Determine the (X, Y) coordinate at the center of the cell enclosing the given text.  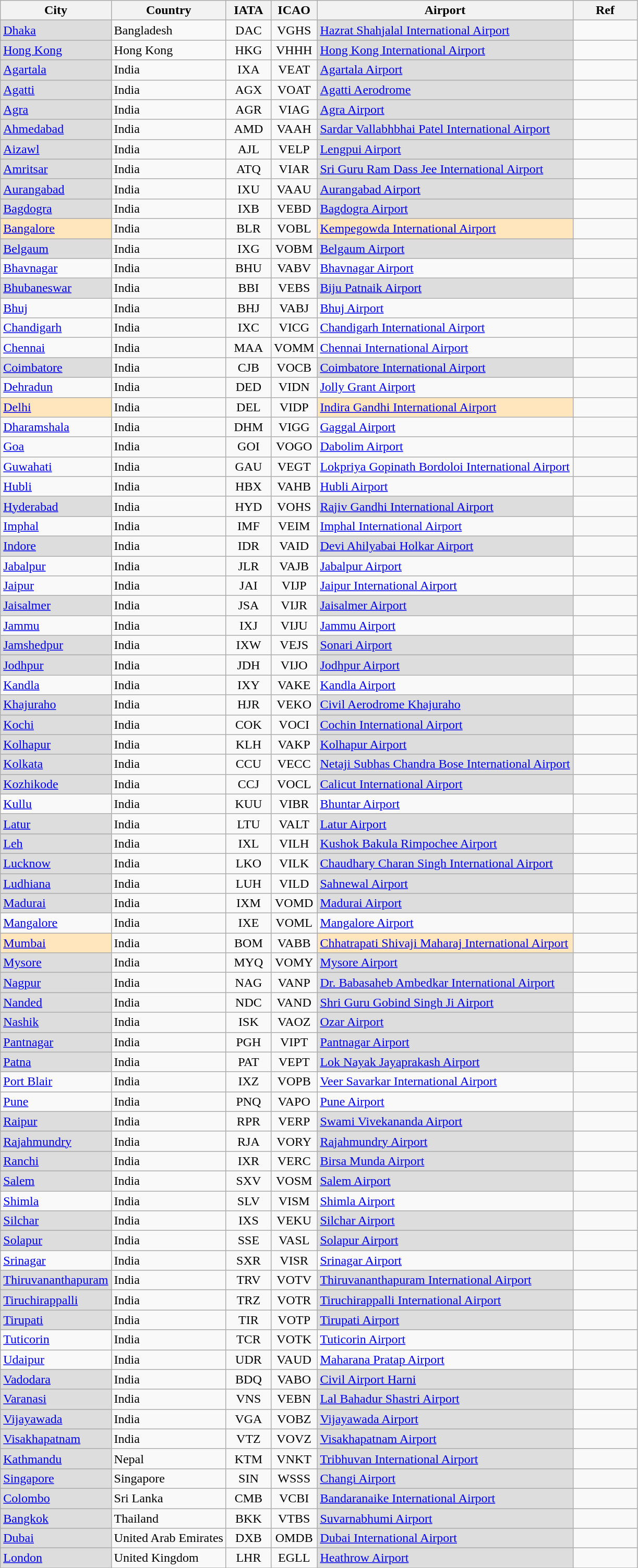
Kandla Airport (445, 685)
IXJ (248, 626)
Ozar Airport (445, 1022)
NDC (248, 1002)
HJR (248, 705)
Varanasi (56, 1399)
Bhubaneswar (56, 288)
VOCI (294, 725)
Port Blair (56, 1082)
Aurangabad (56, 189)
VOBZ (294, 1419)
Kozhikode (56, 784)
Agatti (56, 90)
Udaipur (56, 1359)
Mysore Airport (445, 963)
TRZ (248, 1300)
Kochi (56, 725)
LTU (248, 824)
VAKP (294, 744)
Amritsar (56, 169)
Jamshedpur (56, 645)
Bagdogra Airport (445, 209)
VAPO (294, 1101)
Dubai International Airport (445, 1538)
Kathmandu (56, 1459)
Sahnewal Airport (445, 884)
VABJ (294, 308)
DHM (248, 427)
DEL (248, 407)
Tirupati (56, 1320)
VICG (294, 328)
Bangalore (56, 228)
BKK (248, 1518)
VCBI (294, 1498)
Pantnagar (56, 1042)
Netaji Subhas Chandra Bose International Airport (445, 764)
VHHH (294, 50)
IXL (248, 843)
Raipur (56, 1121)
Maharana Pratap Airport (445, 1359)
Hazrat Shahjalal International Airport (445, 30)
AGR (248, 109)
VIAG (294, 109)
GOI (248, 447)
VOHS (294, 506)
Lokpriya Gopinath Bordoloi International Airport (445, 467)
VAAH (294, 129)
IXC (248, 328)
VERC (294, 1161)
Srinagar Airport (445, 1260)
Thiruvananthapuram International Airport (445, 1280)
Bangladesh (168, 30)
Veer Savarkar International Airport (445, 1082)
Bhavnagar (56, 268)
Kullu (56, 804)
JDH (248, 665)
BDQ (248, 1379)
Delhi (56, 407)
Dr. Babasaheb Ambedkar International Airport (445, 983)
Bandaranaike International Airport (445, 1498)
Dehradun (56, 387)
VOPB (294, 1082)
Civil Aerodrome Khajuraho (445, 705)
VTBS (294, 1518)
WSSS (294, 1478)
VIDP (294, 407)
Jolly Grant Airport (445, 387)
Jaipur International Airport (445, 586)
Vijayawada Airport (445, 1419)
BHU (248, 268)
Jammu Airport (445, 626)
VIJU (294, 626)
Indore (56, 546)
VOAT (294, 90)
Pune (56, 1101)
LHR (248, 1558)
VNKT (294, 1459)
Visakhapatnam Airport (445, 1439)
Mysore (56, 963)
PAT (248, 1062)
Sri Guru Ram Dass Jee International Airport (445, 169)
Patna (56, 1062)
KLH (248, 744)
DED (248, 387)
Coimbatore International Airport (445, 367)
Hong Kong International Airport (445, 50)
VOCB (294, 367)
Lengpui Airport (445, 149)
VEAT (294, 70)
AJL (248, 149)
IXG (248, 249)
Hubli Airport (445, 486)
Bagdogra (56, 209)
Dubai (56, 1538)
Agatti Aerodrome (445, 90)
DAC (248, 30)
VAOZ (294, 1022)
IXZ (248, 1082)
Bhuntar Airport (445, 804)
Visakhapatnam (56, 1439)
Pune Airport (445, 1101)
Chennai (56, 348)
CCJ (248, 784)
Mumbai (56, 943)
LKO (248, 863)
Civil Airport Harni (445, 1379)
Solapur (56, 1241)
Nashik (56, 1022)
IXM (248, 903)
Kolhapur Airport (445, 744)
Goa (56, 447)
United Kingdom (168, 1558)
Rajiv Gandhi International Airport (445, 506)
Salem Airport (445, 1181)
Guwahati (56, 467)
Lucknow (56, 863)
IXW (248, 645)
Belgaum (56, 249)
VEPT (294, 1062)
Jammu (56, 626)
VANP (294, 983)
VIJP (294, 586)
Dabolim Airport (445, 447)
Vadodara (56, 1379)
VIDN (294, 387)
Silchar Airport (445, 1221)
Country (168, 10)
IXY (248, 685)
VIJR (294, 606)
Suvarnabhumi Airport (445, 1518)
Calicut International Airport (445, 784)
RJA (248, 1141)
Aurangabad Airport (445, 189)
IMF (248, 526)
AMD (248, 129)
VOBM (294, 249)
VEBD (294, 209)
KUU (248, 804)
VIJO (294, 665)
VECC (294, 764)
VAND (294, 1002)
Chennai International Airport (445, 348)
VORY (294, 1141)
LUH (248, 884)
VASL (294, 1241)
VOTV (294, 1280)
JSA (248, 606)
VIBR (294, 804)
MAA (248, 348)
Hubli (56, 486)
Kempegowda International Airport (445, 228)
Mangalore Airport (445, 923)
Sardar Vallabhbhai Patel International Airport (445, 129)
COK (248, 725)
VIGG (294, 427)
Ranchi (56, 1161)
IDR (248, 546)
TIR (248, 1320)
IXE (248, 923)
Aizawl (56, 149)
VALT (294, 824)
Mangalore (56, 923)
VEGT (294, 467)
VERP (294, 1121)
Tuticorin (56, 1340)
VOGO (294, 447)
Ahmedabad (56, 129)
Jaisalmer Airport (445, 606)
BLR (248, 228)
Kandla (56, 685)
Madurai Airport (445, 903)
Biju Patnaik Airport (445, 288)
CMB (248, 1498)
DXB (248, 1538)
SSE (248, 1241)
Bangkok (56, 1518)
Ludhiana (56, 884)
Latur (56, 824)
CJB (248, 367)
VAUD (294, 1359)
VOMD (294, 903)
Belgaum Airport (445, 249)
IXU (248, 189)
Changi Airport (445, 1478)
KTM (248, 1459)
Shimla (56, 1200)
Tuticorin Airport (445, 1340)
VNS (248, 1399)
Jodhpur (56, 665)
ATQ (248, 169)
ICAO (294, 10)
Salem (56, 1181)
IXB (248, 209)
VGHS (294, 30)
Thiruvananthapuram (56, 1280)
Bhuj Airport (445, 308)
VAAU (294, 189)
Khajuraho (56, 705)
TRV (248, 1280)
VILD (294, 884)
IXR (248, 1161)
EGLL (294, 1558)
SXR (248, 1260)
Nepal (168, 1459)
Imphal (56, 526)
Bhavnagar Airport (445, 268)
VAHB (294, 486)
IXA (248, 70)
VILH (294, 843)
PNQ (248, 1101)
VISR (294, 1260)
VEIM (294, 526)
Lal Bahadur Shastri Airport (445, 1399)
Colombo (56, 1498)
Airport (445, 10)
Tiruchirappalli (56, 1300)
VABV (294, 268)
Nagpur (56, 983)
VOMM (294, 348)
Rajahmundry Airport (445, 1141)
Indira Gandhi International Airport (445, 407)
Chandigarh (56, 328)
VELP (294, 149)
MYQ (248, 963)
TCR (248, 1340)
Heathrow Airport (445, 1558)
Ref (605, 10)
VAJB (294, 566)
United Arab Emirates (168, 1538)
VABB (294, 943)
JAI (248, 586)
VOCL (294, 784)
HKG (248, 50)
Chaudhary Charan Singh International Airport (445, 863)
London (56, 1558)
VIAR (294, 169)
Shimla Airport (445, 1200)
SXV (248, 1181)
Devi Ahilyabai Holkar Airport (445, 546)
Jodhpur Airport (445, 665)
Jaipur (56, 586)
BOM (248, 943)
VEKU (294, 1221)
Sri Lanka (168, 1498)
VOML (294, 923)
VOBL (294, 228)
VTZ (248, 1439)
Kolhapur (56, 744)
BBI (248, 288)
Coimbatore (56, 367)
Shri Guru Gobind Singh Ji Airport (445, 1002)
Sonari Airport (445, 645)
Madurai (56, 903)
ISK (248, 1022)
IATA (248, 10)
Pantnagar Airport (445, 1042)
VOMY (294, 963)
Chhatrapati Shivaji Maharaj International Airport (445, 943)
Swami Vivekananda Airport (445, 1121)
VAID (294, 546)
SIN (248, 1478)
Chandigarh International Airport (445, 328)
PGH (248, 1042)
UDR (248, 1359)
VEKO (294, 705)
Agra (56, 109)
Agartala (56, 70)
GAU (248, 467)
SLV (248, 1200)
NAG (248, 983)
VIPT (294, 1042)
Dhaka (56, 30)
VEBN (294, 1399)
RPR (248, 1121)
VAKE (294, 685)
OMDB (294, 1538)
VGA (248, 1419)
VEBS (294, 288)
Jabalpur Airport (445, 566)
Tirupati Airport (445, 1320)
AGX (248, 90)
Leh (56, 843)
Agra Airport (445, 109)
City (56, 10)
Rajahmundry (56, 1141)
Imphal International Airport (445, 526)
VOVZ (294, 1439)
VILK (294, 863)
JLR (248, 566)
HYD (248, 506)
Latur Airport (445, 824)
Tiruchirappalli International Airport (445, 1300)
CCU (248, 764)
HBX (248, 486)
VOTK (294, 1340)
BHJ (248, 308)
Thailand (168, 1518)
Vijayawada (56, 1419)
Bhuj (56, 308)
VISM (294, 1200)
Tribhuvan International Airport (445, 1459)
Hyderabad (56, 506)
Nanded (56, 1002)
Jabalpur (56, 566)
IXS (248, 1221)
VEJS (294, 645)
Kushok Bakula Rimpochee Airport (445, 843)
Birsa Munda Airport (445, 1161)
Silchar (56, 1221)
VOTP (294, 1320)
VOSM (294, 1181)
Gaggal Airport (445, 427)
Dharamshala (56, 427)
Jaisalmer (56, 606)
Solapur Airport (445, 1241)
Agartala Airport (445, 70)
Lok Nayak Jayaprakash Airport (445, 1062)
Cochin International Airport (445, 725)
Kolkata (56, 764)
VOTR (294, 1300)
VABO (294, 1379)
Srinagar (56, 1260)
